Detect which cell encompasses the target text, then output its [X, Y] center coordinate. 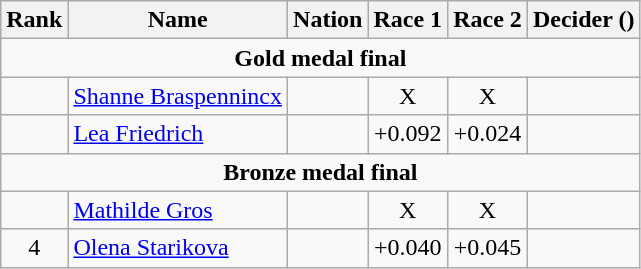
+0.024 [488, 134]
Mathilde Gros [178, 210]
Shanne Braspennincx [178, 96]
Olena Starikova [178, 248]
Name [178, 20]
Nation [328, 20]
Race 1 [408, 20]
+0.045 [488, 248]
Lea Friedrich [178, 134]
Bronze medal final [320, 172]
Rank [34, 20]
+0.040 [408, 248]
4 [34, 248]
+0.092 [408, 134]
Gold medal final [320, 58]
Decider () [584, 20]
Race 2 [488, 20]
